Identify which cell holds the provided text, then report its (x, y) central coordinate. 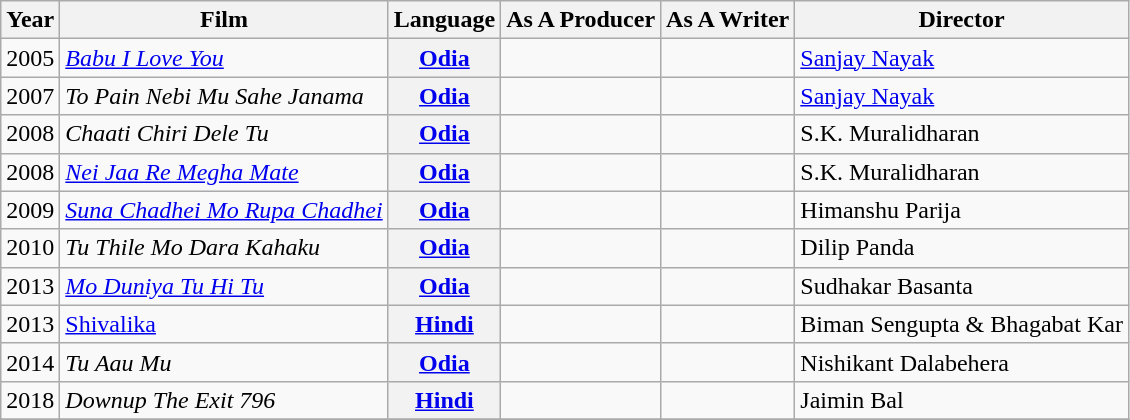
Downup The Exit 796 (224, 400)
Director (962, 20)
Chaati Chiri Dele Tu (224, 134)
Tu Thile Mo Dara Kahaku (224, 248)
Suna Chadhei Mo Rupa Chadhei (224, 210)
2014 (30, 362)
Nei Jaa Re Megha Mate (224, 172)
2018 (30, 400)
Shivalika (224, 324)
Language (444, 20)
Himanshu Parija (962, 210)
2010 (30, 248)
As A Writer (728, 20)
Dilip Panda (962, 248)
Jaimin Bal (962, 400)
Nishikant Dalabehera (962, 362)
Year (30, 20)
2007 (30, 96)
As A Producer (581, 20)
Film (224, 20)
2005 (30, 58)
Tu Aau Mu (224, 362)
To Pain Nebi Mu Sahe Janama (224, 96)
Biman Sengupta & Bhagabat Kar (962, 324)
2009 (30, 210)
Sudhakar Basanta (962, 286)
Babu I Love You (224, 58)
Mo Duniya Tu Hi Tu (224, 286)
